Scan for the cell matching the given text and deliver its [X, Y] coordinate at center. 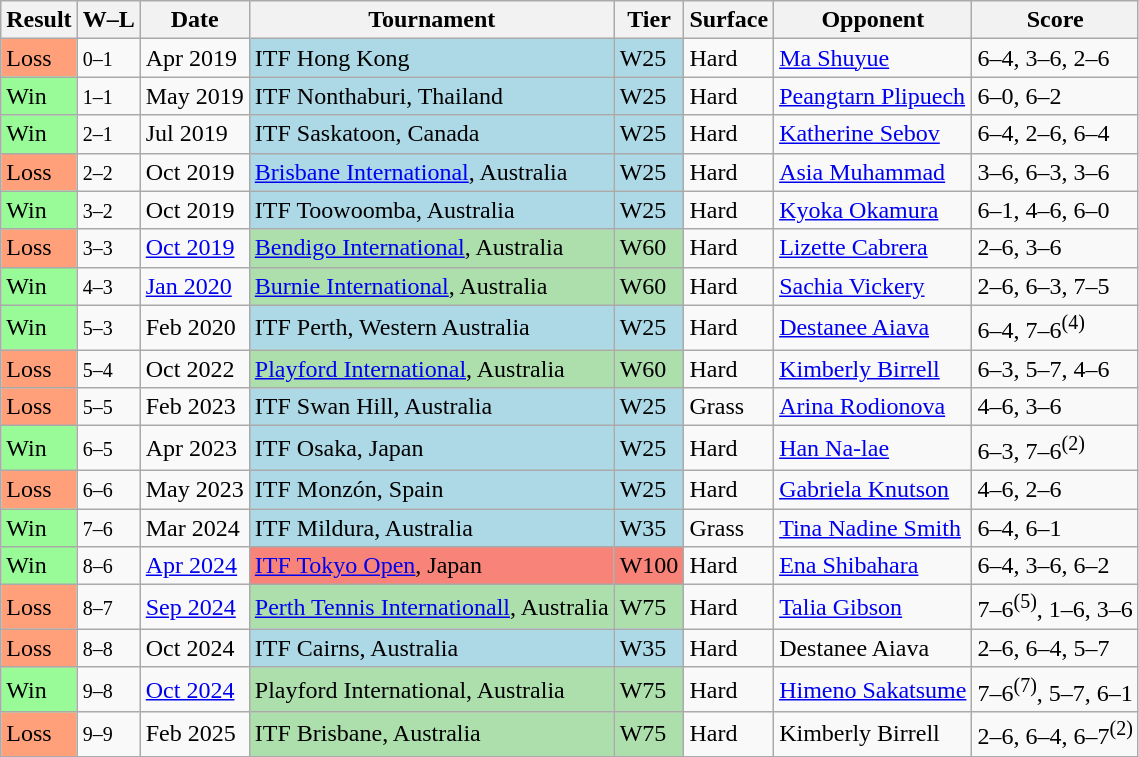
Brisbane International, Australia [432, 172]
6–4, 7–6(4) [1055, 328]
0–1 [108, 58]
Sep 2024 [194, 608]
ITF Tokyo Open, Japan [432, 566]
Himeno Sakatsume [873, 690]
Tina Nadine Smith [873, 528]
5–3 [108, 328]
W–L [108, 20]
Apr 2024 [194, 566]
8–8 [108, 648]
9–9 [108, 734]
Perth Tennis Internationall, Australia [432, 608]
6–3, 7–6(2) [1055, 448]
2–6, 6–4, 6–7(2) [1055, 734]
2–2 [108, 172]
Oct 2022 [194, 369]
Asia Muhammad [873, 172]
2–6, 6–4, 5–7 [1055, 648]
6–0, 6–2 [1055, 96]
Jul 2019 [194, 134]
4–6, 3–6 [1055, 407]
Ena Shibahara [873, 566]
Burnie International, Australia [432, 286]
ITF Osaka, Japan [432, 448]
ITF Monzón, Spain [432, 489]
6–4, 6–1 [1055, 528]
8–7 [108, 608]
6–6 [108, 489]
2–6, 3–6 [1055, 248]
Sachia Vickery [873, 286]
Apr 2023 [194, 448]
3–2 [108, 210]
1–1 [108, 96]
4–3 [108, 286]
6–1, 4–6, 6–0 [1055, 210]
3–3 [108, 248]
Opponent [873, 20]
5–5 [108, 407]
9–8 [108, 690]
Tournament [432, 20]
ITF Hong Kong [432, 58]
Han Na-lae [873, 448]
May 2019 [194, 96]
May 2023 [194, 489]
4–6, 2–6 [1055, 489]
Feb 2020 [194, 328]
6–4, 3–6, 2–6 [1055, 58]
7–6 [108, 528]
8–6 [108, 566]
Mar 2024 [194, 528]
Ma Shuyue [873, 58]
7–6(5), 1–6, 3–6 [1055, 608]
Feb 2023 [194, 407]
6–3, 5–7, 4–6 [1055, 369]
2–1 [108, 134]
W100 [649, 566]
6–4, 3–6, 6–2 [1055, 566]
Apr 2019 [194, 58]
6–4, 2–6, 6–4 [1055, 134]
ITF Saskatoon, Canada [432, 134]
5–4 [108, 369]
Jan 2020 [194, 286]
ITF Brisbane, Australia [432, 734]
6–5 [108, 448]
Feb 2025 [194, 734]
Lizette Cabrera [873, 248]
ITF Mildura, Australia [432, 528]
Surface [729, 20]
ITF Nonthaburi, Thailand [432, 96]
ITF Cairns, Australia [432, 648]
Katherine Sebov [873, 134]
ITF Swan Hill, Australia [432, 407]
3–6, 6–3, 3–6 [1055, 172]
Talia Gibson [873, 608]
ITF Toowoomba, Australia [432, 210]
Kyoka Okamura [873, 210]
ITF Perth, Western Australia [432, 328]
Tier [649, 20]
2–6, 6–3, 7–5 [1055, 286]
Result [39, 20]
7–6(7), 5–7, 6–1 [1055, 690]
Date [194, 20]
Arina Rodionova [873, 407]
Score [1055, 20]
Bendigo International, Australia [432, 248]
Gabriela Knutson [873, 489]
Peangtarn Plipuech [873, 96]
